Locate the cell with the specified text and output its (x, y) center coordinate. 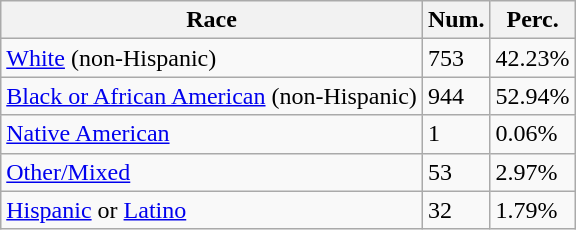
53 (456, 172)
White (non-Hispanic) (212, 58)
Num. (456, 20)
32 (456, 210)
1 (456, 134)
52.94% (532, 96)
944 (456, 96)
Race (212, 20)
Hispanic or Latino (212, 210)
Perc. (532, 20)
Black or African American (non-Hispanic) (212, 96)
Native American (212, 134)
753 (456, 58)
42.23% (532, 58)
1.79% (532, 210)
0.06% (532, 134)
2.97% (532, 172)
Other/Mixed (212, 172)
